From the cell containing the given text, extract its center point as (X, Y) coordinate. 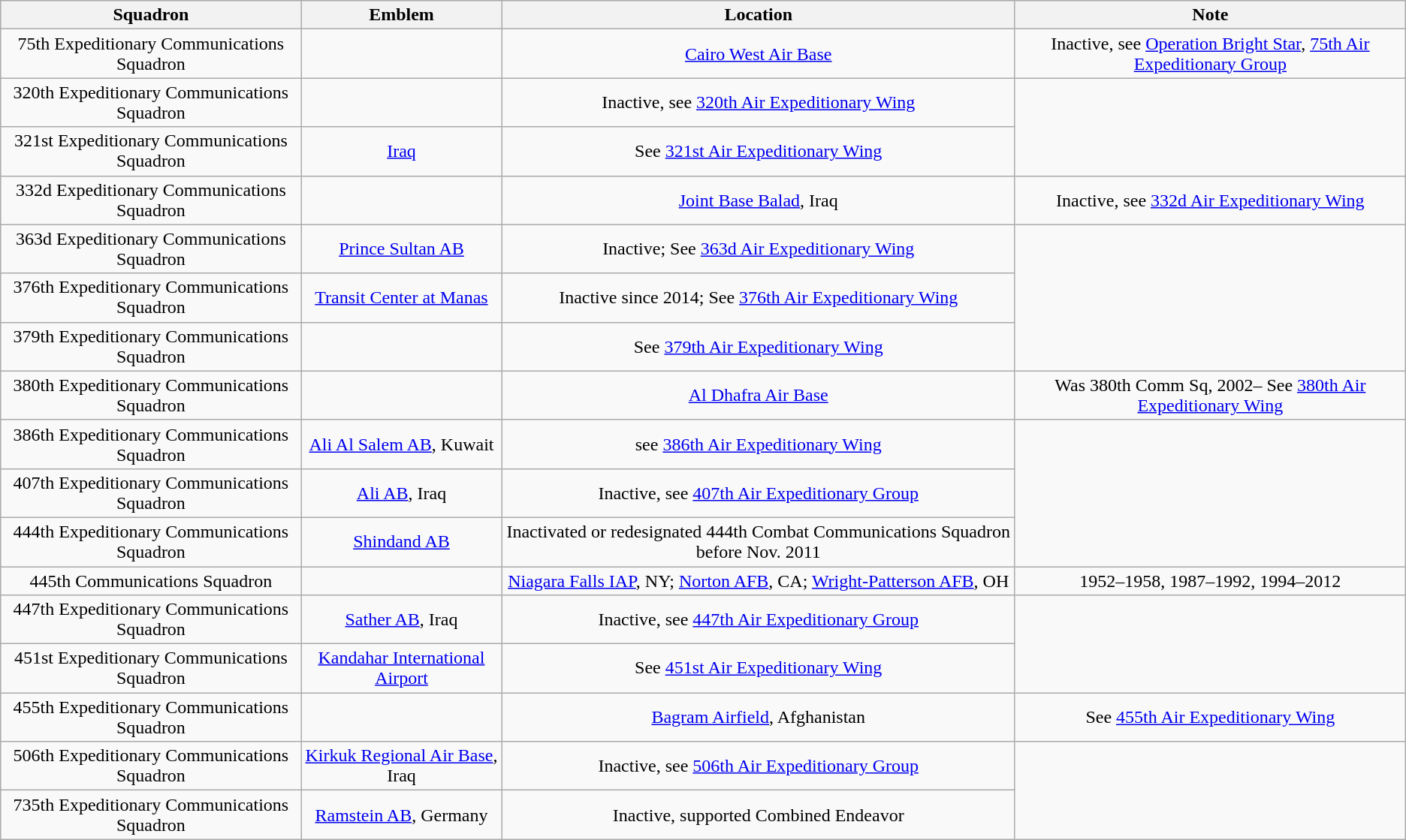
Inactive, see Operation Bright Star, 75th Air Expeditionary Group (1210, 54)
506th Expeditionary Communications Squadron (151, 766)
Ali AB, Iraq (401, 492)
Inactive; See 363d Air Expeditionary Wing (759, 249)
332d Expeditionary Communications Squadron (151, 200)
444th Expeditionary Communications Squadron (151, 542)
320th Expeditionary Communications Squadron (151, 102)
Inactive, see 320th Air Expeditionary Wing (759, 102)
Kandahar International Airport (401, 668)
Inactive, see 332d Air Expeditionary Wing (1210, 200)
Emblem (401, 15)
Inactive, see 407th Air Expeditionary Group (759, 492)
Kirkuk Regional Air Base, Iraq (401, 766)
Shindand AB (401, 542)
Squadron (151, 15)
Inactivated or redesignated 444th Combat Communications Squadron before Nov. 2011 (759, 542)
Niagara Falls IAP, NY; Norton AFB, CA; Wright-Patterson AFB, OH (759, 580)
455th Expeditionary Communications Squadron (151, 718)
447th Expeditionary Communications Squadron (151, 620)
380th Expeditionary Communications Squadron (151, 395)
Al Dhafra Air Base (759, 395)
see 386th Air Expeditionary Wing (759, 444)
321st Expeditionary Communications Squadron (151, 152)
Inactive, see 506th Air Expeditionary Group (759, 766)
75th Expeditionary Communications Squadron (151, 54)
386th Expeditionary Communications Squadron (151, 444)
Was 380th Comm Sq, 2002– See 380th Air Expeditionary Wing (1210, 395)
Bagram Airfield, Afghanistan (759, 718)
Joint Base Balad, Iraq (759, 200)
See 321st Air Expeditionary Wing (759, 152)
735th Expeditionary Communications Squadron (151, 815)
Prince Sultan AB (401, 249)
Transit Center at Manas (401, 297)
Location (759, 15)
Inactive since 2014; See 376th Air Expeditionary Wing (759, 297)
445th Communications Squadron (151, 580)
Iraq (401, 152)
See 455th Air Expeditionary Wing (1210, 718)
Inactive, see 447th Air Expeditionary Group (759, 620)
Note (1210, 15)
451st Expeditionary Communications Squadron (151, 668)
Inactive, supported Combined Endeavor (759, 815)
407th Expeditionary Communications Squadron (151, 492)
363d Expeditionary Communications Squadron (151, 249)
379th Expeditionary Communications Squadron (151, 347)
See 451st Air Expeditionary Wing (759, 668)
Ali Al Salem AB, Kuwait (401, 444)
376th Expeditionary Communications Squadron (151, 297)
See 379th Air Expeditionary Wing (759, 347)
Ramstein AB, Germany (401, 815)
1952–1958, 1987–1992, 1994–2012 (1210, 580)
Cairo West Air Base (759, 54)
Sather AB, Iraq (401, 620)
